From the cell containing the given text, extract its center point as [X, Y] coordinate. 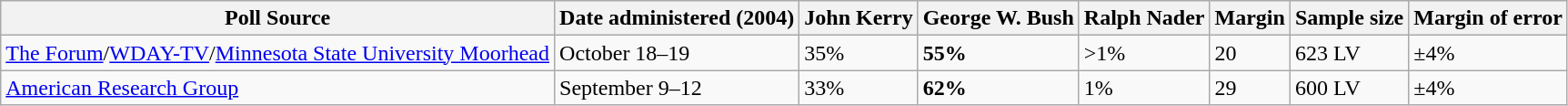
Sample size [1349, 18]
62% [999, 88]
55% [999, 53]
1% [1144, 88]
35% [859, 53]
Poll Source [278, 18]
Ralph Nader [1144, 18]
The Forum/WDAY-TV/Minnesota State University Moorhead [278, 53]
October 18–19 [677, 53]
Margin of error [1488, 18]
American Research Group [278, 88]
>1% [1144, 53]
Margin [1250, 18]
29 [1250, 88]
33% [859, 88]
20 [1250, 53]
623 LV [1349, 53]
John Kerry [859, 18]
600 LV [1349, 88]
September 9–12 [677, 88]
Date administered (2004) [677, 18]
George W. Bush [999, 18]
